Output the [X, Y] coordinate of the center of the cell containing the given text.  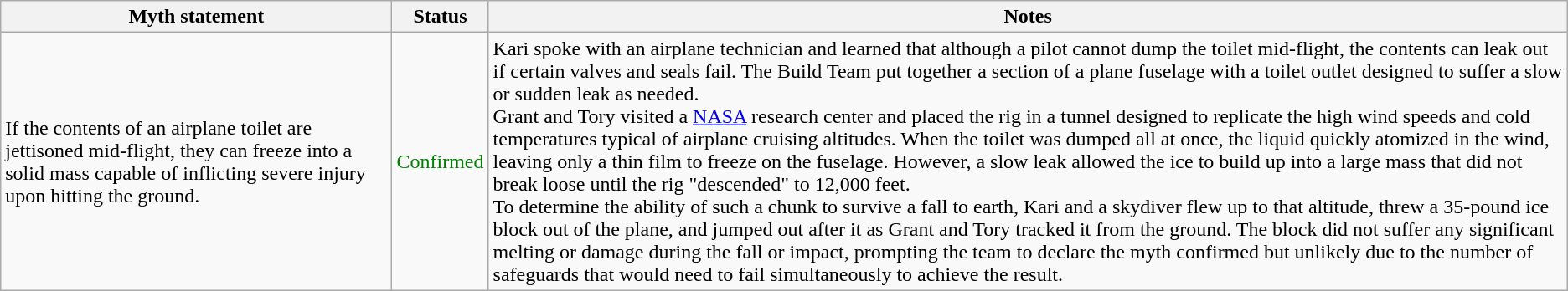
Confirmed [441, 161]
Notes [1028, 17]
Status [441, 17]
Myth statement [196, 17]
